Return [X, Y] of the center of cell containing provided text 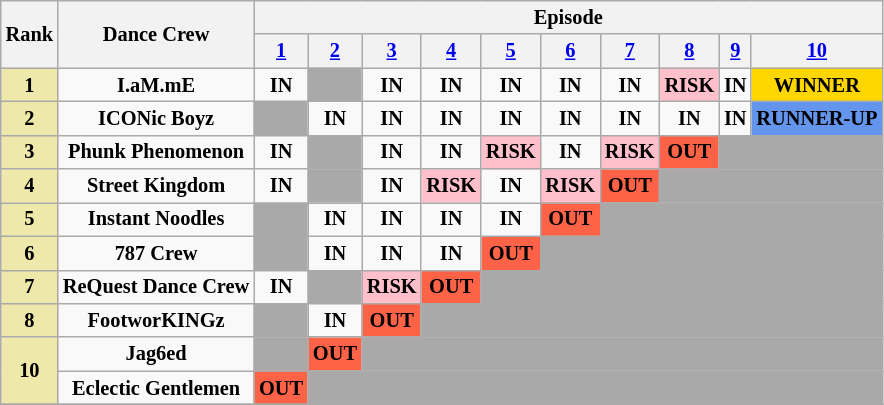
Instant Noodles [156, 219]
FootworKINGz [156, 320]
Street Kingdom [156, 186]
787 Crew [156, 253]
Episode [568, 17]
9 [735, 51]
ReQuest Dance Crew [156, 287]
Rank [30, 34]
Eclectic Gentlemen [156, 388]
Dance Crew [156, 34]
WINNER [816, 85]
I.aM.mE [156, 85]
Jag6ed [156, 354]
ICONic Boyz [156, 118]
Phunk Phenomenon [156, 152]
RUNNER-UP [816, 118]
